Pinpoint the cell where the given text exists, returning its (X, Y) midpoint coordinate. 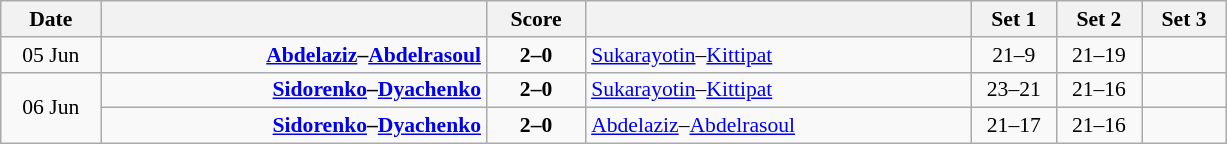
21–19 (1098, 55)
05 Jun (51, 55)
21–9 (1014, 55)
Date (51, 19)
Set 1 (1014, 19)
06 Jun (51, 108)
21–17 (1014, 126)
Set 2 (1098, 19)
23–21 (1014, 90)
Score (536, 19)
Set 3 (1184, 19)
